Pinpoint the cell where the given text exists, returning its (x, y) midpoint coordinate. 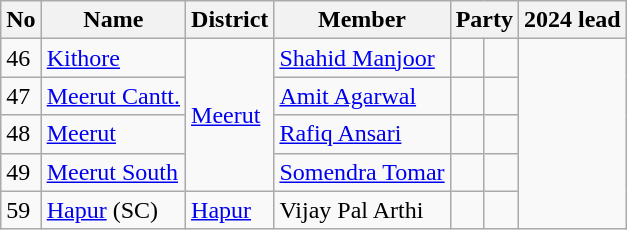
2024 lead (573, 20)
Vijay Pal Arthi (362, 210)
Meerut South (113, 172)
47 (21, 96)
Hapur (SC) (113, 210)
59 (21, 210)
Amit Agarwal (362, 96)
48 (21, 134)
Somendra Tomar (362, 172)
Hapur (230, 210)
Rafiq Ansari (362, 134)
District (230, 20)
49 (21, 172)
46 (21, 58)
No (21, 20)
Party (484, 20)
Member (362, 20)
Shahid Manjoor (362, 58)
Meerut Cantt. (113, 96)
Name (113, 20)
Kithore (113, 58)
